Return (X, Y) of the center of cell containing provided text 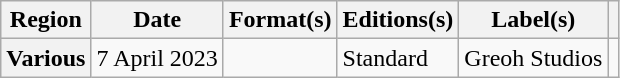
Editions(s) (398, 20)
Date (157, 20)
7 April 2023 (157, 58)
Standard (398, 58)
Various (46, 58)
Region (46, 20)
Greoh Studios (534, 58)
Format(s) (280, 20)
Label(s) (534, 20)
